Detect which cell encompasses the target text, then output its [X, Y] center coordinate. 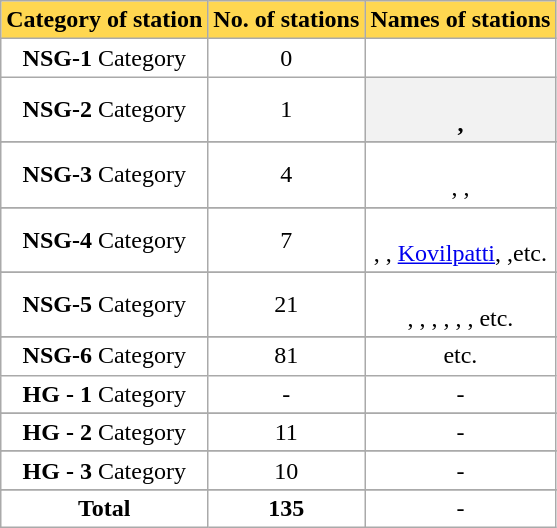
4 [286, 174]
21 [286, 304]
NSG-1 Category [104, 58]
HG - 1 Category [104, 394]
HG - 2 Category [104, 432]
, [460, 110]
Category of station [104, 20]
NSG-4 Category [104, 240]
No. of stations [286, 20]
, , , , , , etc. [460, 304]
, , Kovilpatti, ,etc. [460, 240]
0 [286, 58]
NSG-3 Category [104, 174]
10 [286, 470]
11 [286, 432]
NSG-5 Category [104, 304]
NSG-6 Category [104, 356]
7 [286, 240]
, , [460, 174]
NSG-2 Category [104, 110]
Total [104, 508]
Names of stations [460, 20]
81 [286, 356]
1 [286, 110]
135 [286, 508]
HG - 3 Category [104, 470]
etc. [460, 356]
